Determine the [x, y] coordinate at the center of the cell enclosing the given text.  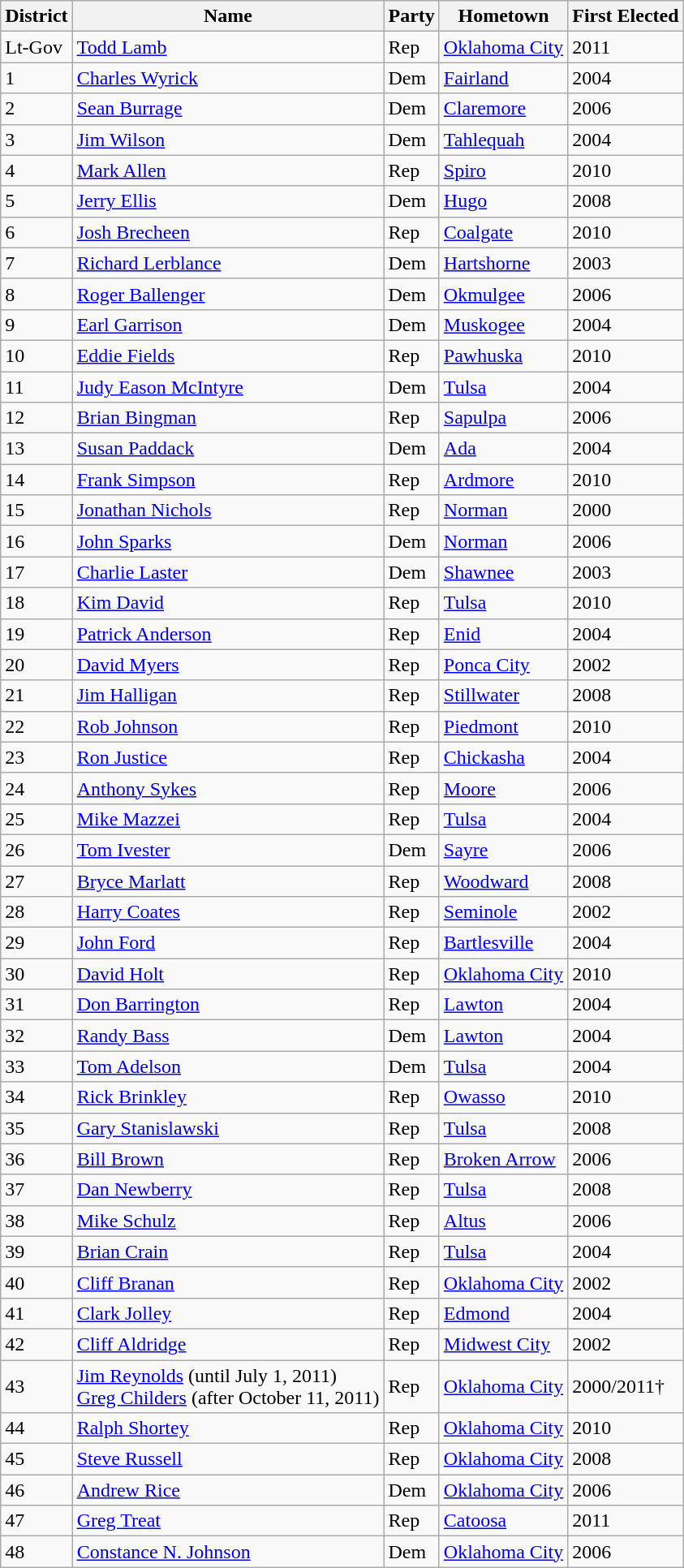
Jim Halligan [228, 696]
29 [37, 943]
Shawnee [503, 572]
Charles Wyrick [228, 78]
Mark Allen [228, 170]
Cliff Branan [228, 1282]
Name [228, 16]
Roger Ballenger [228, 294]
Fairland [503, 78]
Spiro [503, 170]
27 [37, 881]
40 [37, 1282]
42 [37, 1344]
Judy Eason McIntyre [228, 387]
12 [37, 418]
Brian Bingman [228, 418]
Jim Wilson [228, 140]
11 [37, 387]
Rob Johnson [228, 726]
7 [37, 263]
Ron Justice [228, 757]
47 [37, 1521]
32 [37, 1036]
36 [37, 1159]
Woodward [503, 881]
34 [37, 1097]
44 [37, 1428]
Don Barrington [228, 1005]
16 [37, 541]
Ponca City [503, 665]
Piedmont [503, 726]
Ada [503, 449]
Ardmore [503, 480]
Josh Brecheen [228, 232]
46 [37, 1490]
37 [37, 1190]
Stillwater [503, 696]
Mike Schulz [228, 1221]
5 [37, 201]
Anthony Sykes [228, 788]
Moore [503, 788]
Jonathan Nichols [228, 510]
Todd Lamb [228, 47]
Bryce Marlatt [228, 881]
28 [37, 912]
Catoosa [503, 1521]
1 [37, 78]
John Ford [228, 943]
Sapulpa [503, 418]
Chickasha [503, 757]
Muskogee [503, 325]
39 [37, 1251]
13 [37, 449]
Hartshorne [503, 263]
District [37, 16]
Harry Coates [228, 912]
Mike Mazzei [228, 819]
4 [37, 170]
Jim Reynolds (until July 1, 2011)Greg Childers (after October 11, 2011) [228, 1386]
24 [37, 788]
10 [37, 355]
Susan Paddack [228, 449]
Jerry Ellis [228, 201]
Charlie Laster [228, 572]
Tom Adelson [228, 1066]
Gary Stanislawski [228, 1128]
David Holt [228, 974]
Party [411, 16]
Coalgate [503, 232]
Claremore [503, 109]
David Myers [228, 665]
19 [37, 634]
14 [37, 480]
Andrew Rice [228, 1490]
33 [37, 1066]
Steve Russell [228, 1459]
41 [37, 1313]
Randy Bass [228, 1036]
15 [37, 510]
38 [37, 1221]
2000 [626, 510]
Sean Burrage [228, 109]
9 [37, 325]
6 [37, 232]
Broken Arrow [503, 1159]
Greg Treat [228, 1521]
17 [37, 572]
20 [37, 665]
Frank Simpson [228, 480]
Bartlesville [503, 943]
Brian Crain [228, 1251]
Lt-Gov [37, 47]
Patrick Anderson [228, 634]
30 [37, 974]
Okmulgee [503, 294]
Edmond [503, 1313]
22 [37, 726]
First Elected [626, 16]
Altus [503, 1221]
Tahlequah [503, 140]
Seminole [503, 912]
18 [37, 603]
Clark Jolley [228, 1313]
Hugo [503, 201]
45 [37, 1459]
2000/2011† [626, 1386]
25 [37, 819]
Kim David [228, 603]
Cliff Aldridge [228, 1344]
Tom Ivester [228, 850]
43 [37, 1386]
35 [37, 1128]
Enid [503, 634]
21 [37, 696]
Eddie Fields [228, 355]
Owasso [503, 1097]
Earl Garrison [228, 325]
23 [37, 757]
Dan Newberry [228, 1190]
3 [37, 140]
26 [37, 850]
Sayre [503, 850]
Midwest City [503, 1344]
2 [37, 109]
Constance N. Johnson [228, 1552]
31 [37, 1005]
Pawhuska [503, 355]
Hometown [503, 16]
Richard Lerblance [228, 263]
Rick Brinkley [228, 1097]
8 [37, 294]
48 [37, 1552]
Bill Brown [228, 1159]
Ralph Shortey [228, 1428]
John Sparks [228, 541]
